From the cell containing the given text, extract its center point as (x, y) coordinate. 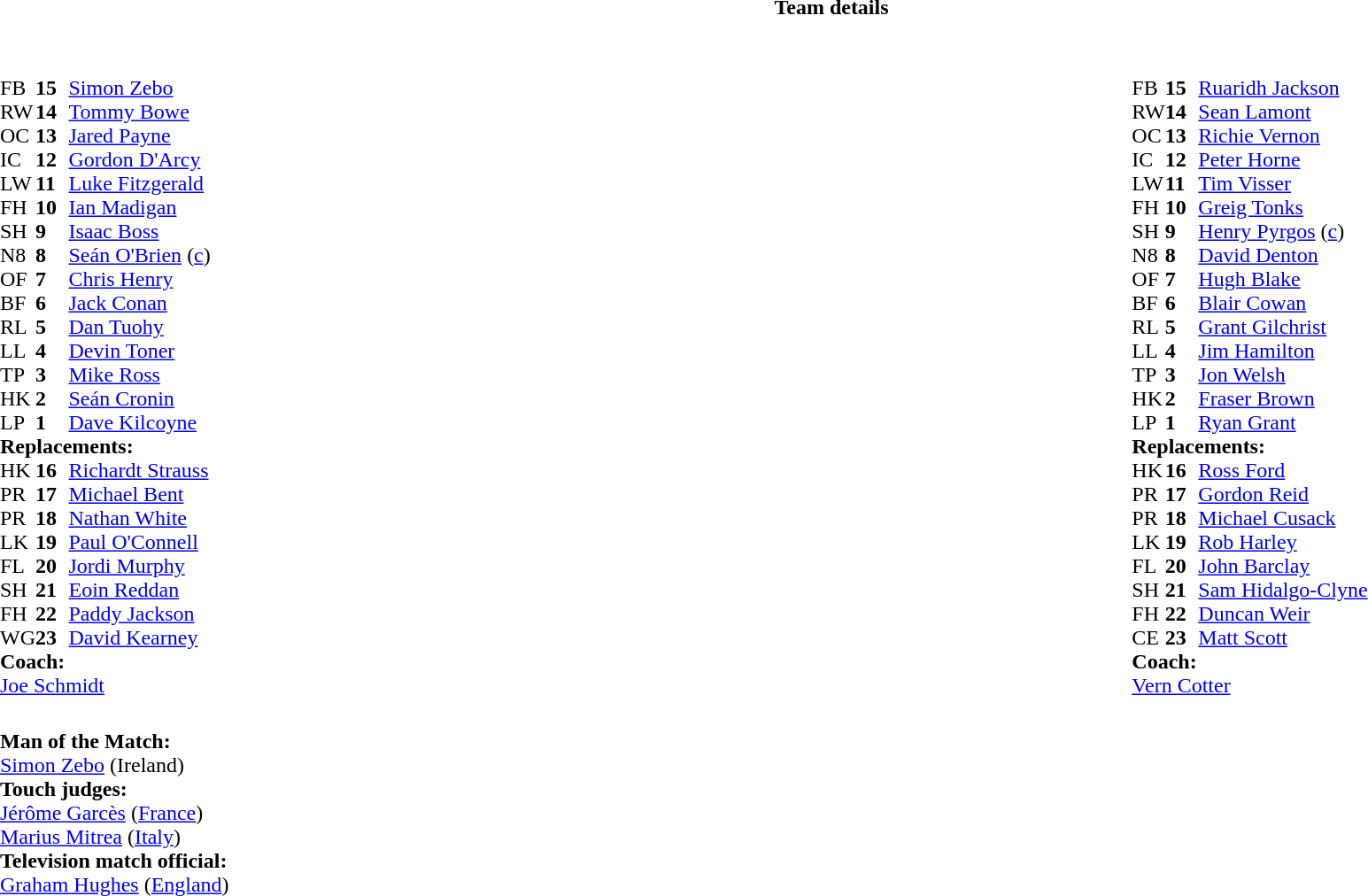
Paul O'Connell (139, 542)
Grant Gilchrist (1282, 328)
Fraser Brown (1282, 398)
Ross Ford (1282, 471)
Peter Horne (1282, 159)
Isaac Boss (139, 232)
Henry Pyrgos (c) (1282, 232)
Michael Cusack (1282, 519)
Jim Hamilton (1282, 351)
Ian Madigan (139, 207)
Jordi Murphy (139, 567)
Eoin Reddan (139, 590)
Paddy Jackson (139, 614)
WG (18, 637)
Hugh Blake (1282, 280)
Gordon Reid (1282, 494)
Michael Bent (139, 494)
Duncan Weir (1282, 614)
Tim Visser (1282, 184)
Sean Lamont (1282, 112)
Greig Tonks (1282, 207)
Jon Welsh (1282, 375)
Matt Scott (1282, 637)
Chris Henry (139, 280)
Vern Cotter (1249, 685)
Jared Payne (139, 136)
Seán O'Brien (c) (139, 255)
Joe Schmidt (105, 685)
John Barclay (1282, 567)
Devin Toner (139, 351)
Richardt Strauss (139, 471)
Tommy Bowe (139, 112)
Blair Cowan (1282, 303)
CE (1148, 637)
Rob Harley (1282, 542)
Nathan White (139, 519)
Luke Fitzgerald (139, 184)
Ruaridh Jackson (1282, 89)
Ryan Grant (1282, 423)
Gordon D'Arcy (139, 159)
Sam Hidalgo-Clyne (1282, 590)
Simon Zebo (139, 89)
Jack Conan (139, 303)
Richie Vernon (1282, 136)
Seán Cronin (139, 398)
Dave Kilcoyne (139, 423)
Mike Ross (139, 375)
Dan Tuohy (139, 328)
David Denton (1282, 255)
David Kearney (139, 637)
